For the text-containing cell, return its midpoint in (x, y) coordinate format. 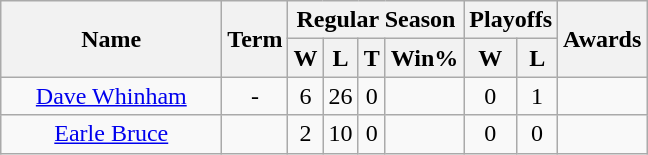
- (255, 96)
Term (255, 39)
6 (306, 96)
Awards (602, 39)
Playoffs (511, 20)
T (372, 58)
Dave Whinham (112, 96)
1 (538, 96)
26 (340, 96)
10 (340, 134)
Regular Season (376, 20)
Earle Bruce (112, 134)
Name (112, 39)
2 (306, 134)
Win% (424, 58)
